Return (X, Y) of the center of cell containing provided text 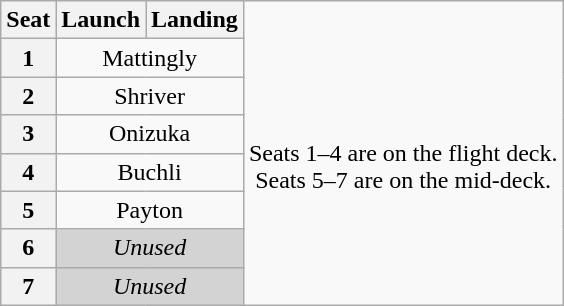
Seats 1–4 are on the flight deck.Seats 5–7 are on the mid-deck. (403, 153)
Seat (28, 20)
Launch (101, 20)
Buchli (150, 172)
Payton (150, 210)
3 (28, 134)
Onizuka (150, 134)
1 (28, 58)
Shriver (150, 96)
6 (28, 248)
2 (28, 96)
Mattingly (150, 58)
7 (28, 286)
4 (28, 172)
5 (28, 210)
Landing (195, 20)
